From the cell containing the given text, extract its center point as [x, y] coordinate. 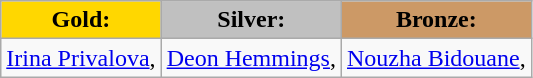
Silver: [251, 20]
Deon Hemmings, [251, 58]
Nouzha Bidouane, [436, 58]
Irina Privalova, [81, 58]
Bronze: [436, 20]
Gold: [81, 20]
